Determine the (X, Y) coordinate at the center of the cell enclosing the given text.  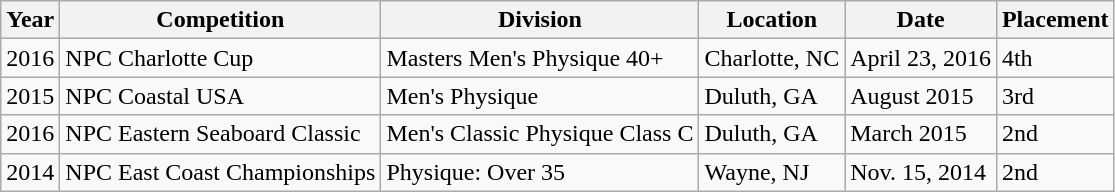
NPC Coastal USA (220, 96)
2014 (30, 172)
Location (772, 20)
Year (30, 20)
Division (540, 20)
4th (1055, 58)
Physique: Over 35 (540, 172)
March 2015 (921, 134)
August 2015 (921, 96)
Men's Physique (540, 96)
3rd (1055, 96)
2015 (30, 96)
Date (921, 20)
Charlotte, NC (772, 58)
Competition (220, 20)
Masters Men's Physique 40+ (540, 58)
NPC East Coast Championships (220, 172)
NPC Charlotte Cup (220, 58)
Wayne, NJ (772, 172)
Men's Classic Physique Class C (540, 134)
April 23, 2016 (921, 58)
Nov. 15, 2014 (921, 172)
Placement (1055, 20)
NPC Eastern Seaboard Classic (220, 134)
